Find where the given text appears and provide that cell's center as [x, y] coordinate. 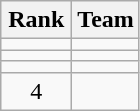
Rank [36, 20]
Team [106, 20]
4 [36, 91]
